Identify which cell holds the provided text, then report its (x, y) central coordinate. 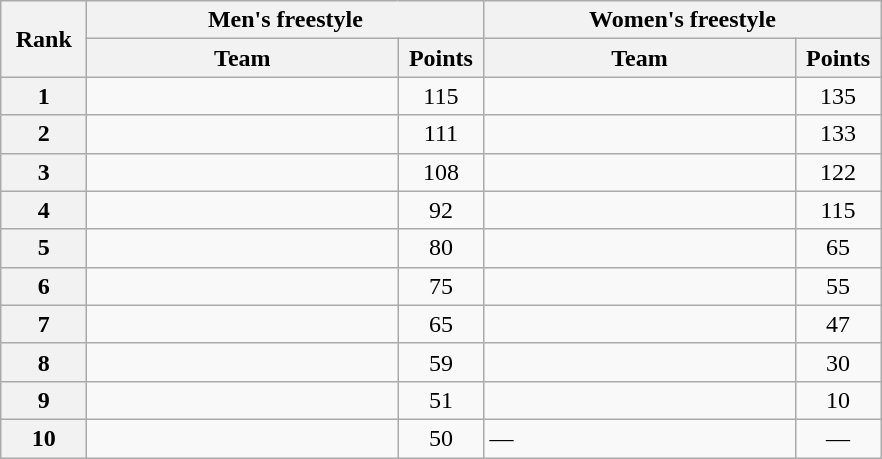
59 (441, 362)
50 (441, 438)
3 (44, 172)
122 (838, 172)
92 (441, 210)
47 (838, 324)
1 (44, 96)
Women's freestyle (682, 20)
133 (838, 134)
7 (44, 324)
51 (441, 400)
135 (838, 96)
108 (441, 172)
4 (44, 210)
55 (838, 286)
9 (44, 400)
30 (838, 362)
5 (44, 248)
Rank (44, 39)
8 (44, 362)
6 (44, 286)
2 (44, 134)
80 (441, 248)
75 (441, 286)
111 (441, 134)
Men's freestyle (286, 20)
